Find where the given text appears and provide that cell's center as (x, y) coordinate. 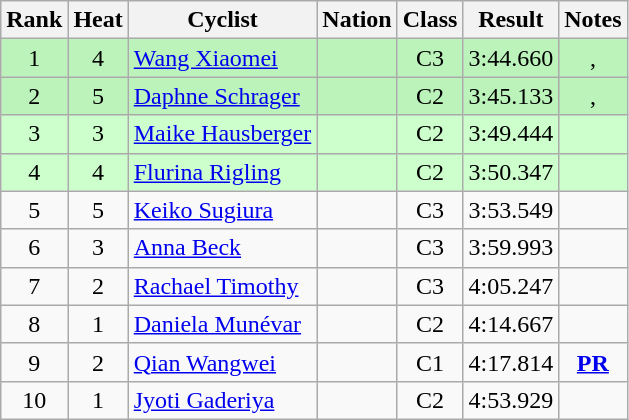
Anna Beck (222, 248)
Notes (593, 20)
Result (511, 20)
3:59.993 (511, 248)
10 (34, 400)
Class (430, 20)
3:44.660 (511, 58)
4:14.667 (511, 324)
4:05.247 (511, 286)
4:53.929 (511, 400)
Rank (34, 20)
8 (34, 324)
Qian Wangwei (222, 362)
Flurina Rigling (222, 172)
4:17.814 (511, 362)
Keiko Sugiura (222, 210)
Daniela Munévar (222, 324)
Nation (357, 20)
Maike Hausberger (222, 134)
3:49.444 (511, 134)
3:45.133 (511, 96)
Jyoti Gaderiya (222, 400)
Rachael Timothy (222, 286)
Wang Xiaomei (222, 58)
3:53.549 (511, 210)
9 (34, 362)
PR (593, 362)
7 (34, 286)
C1 (430, 362)
Cyclist (222, 20)
6 (34, 248)
Daphne Schrager (222, 96)
3:50.347 (511, 172)
Heat (98, 20)
